Return (X, Y) of the center of cell containing provided text 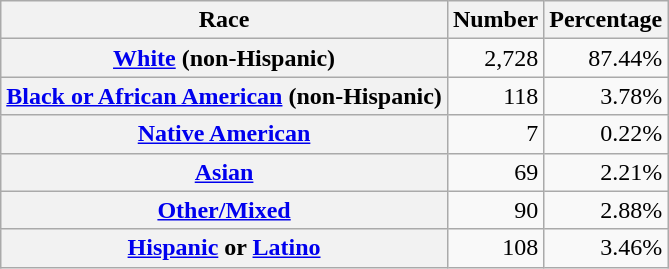
Number (495, 20)
118 (495, 96)
108 (495, 248)
Native American (224, 134)
87.44% (606, 58)
White (non-Hispanic) (224, 58)
3.78% (606, 96)
3.46% (606, 248)
Race (224, 20)
Other/Mixed (224, 210)
Hispanic or Latino (224, 248)
Black or African American (non-Hispanic) (224, 96)
Percentage (606, 20)
Asian (224, 172)
2.21% (606, 172)
69 (495, 172)
7 (495, 134)
90 (495, 210)
2,728 (495, 58)
0.22% (606, 134)
2.88% (606, 210)
